Detect which cell encompasses the target text, then output its [X, Y] center coordinate. 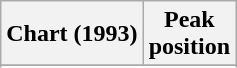
Chart (1993) [72, 34]
Peak position [189, 34]
